Pinpoint the cell where the given text exists, returning its (X, Y) midpoint coordinate. 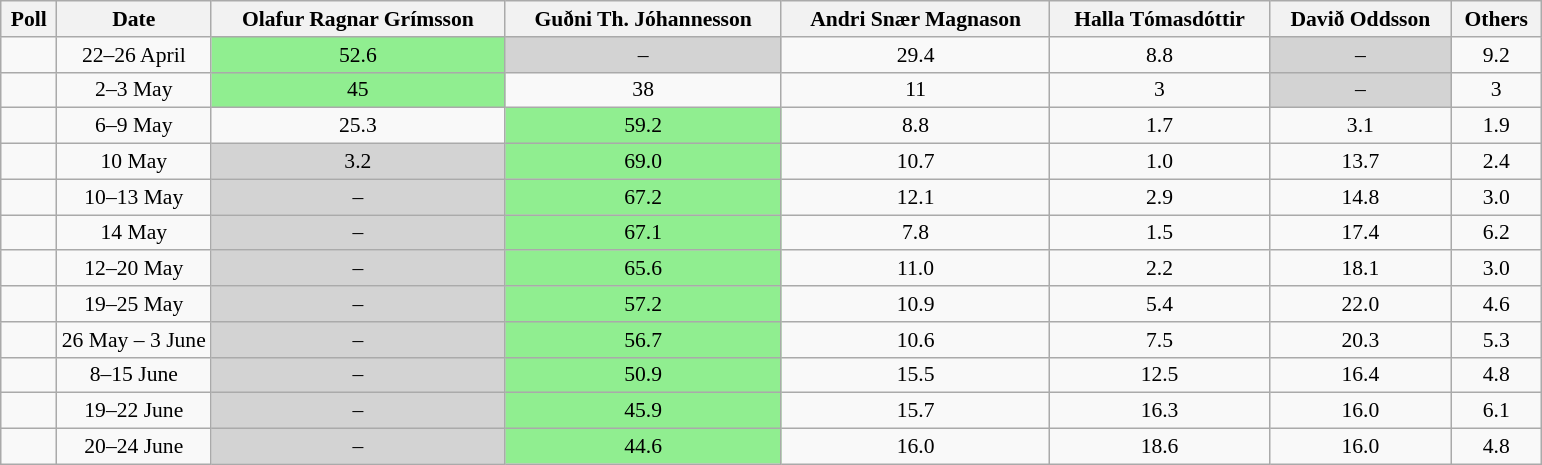
12–20 May (134, 269)
44.6 (643, 447)
3.1 (1360, 126)
8–15 June (134, 375)
22–26 April (134, 55)
10.6 (915, 340)
Halla Tómasdóttir (1160, 19)
26 May – 3 June (134, 340)
7.5 (1160, 340)
6–9 May (134, 126)
16.3 (1160, 411)
1.5 (1160, 233)
29.4 (915, 55)
6.1 (1496, 411)
7.8 (915, 233)
57.2 (643, 304)
65.6 (643, 269)
Davið Oddsson (1360, 19)
59.2 (643, 126)
67.1 (643, 233)
20–24 June (134, 447)
45.9 (643, 411)
15.5 (915, 375)
2.9 (1160, 197)
2.4 (1496, 162)
15.7 (915, 411)
Date (134, 19)
Others (1496, 19)
11 (915, 90)
10.9 (915, 304)
14.8 (1360, 197)
12.5 (1160, 375)
18.1 (1360, 269)
Guðni Th. Jóhannesson (643, 19)
Andri Snær Magnason (915, 19)
6.2 (1496, 233)
1.9 (1496, 126)
19–25 May (134, 304)
25.3 (358, 126)
5.4 (1160, 304)
Olafur Ragnar Grímsson (358, 19)
19–22 June (134, 411)
13.7 (1360, 162)
20.3 (1360, 340)
67.2 (643, 197)
11.0 (915, 269)
14 May (134, 233)
10 May (134, 162)
5.3 (1496, 340)
10.7 (915, 162)
10–13 May (134, 197)
52.6 (358, 55)
69.0 (643, 162)
12.1 (915, 197)
9.2 (1496, 55)
38 (643, 90)
18.6 (1160, 447)
22.0 (1360, 304)
16.4 (1360, 375)
Poll (29, 19)
2–3 May (134, 90)
4.6 (1496, 304)
1.0 (1160, 162)
2.2 (1160, 269)
17.4 (1360, 233)
1.7 (1160, 126)
50.9 (643, 375)
3.2 (358, 162)
45 (358, 90)
56.7 (643, 340)
